Pinpoint the cell where the given text exists, returning its [X, Y] midpoint coordinate. 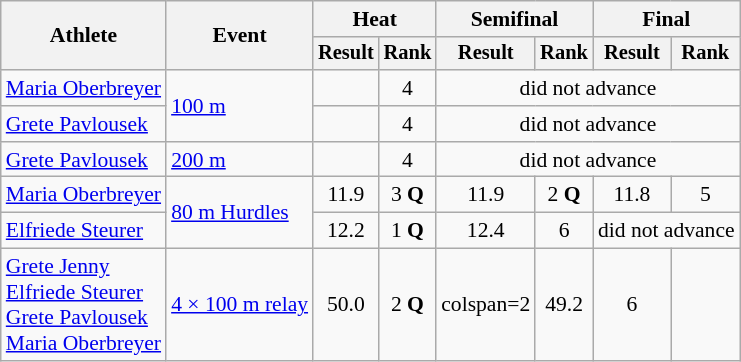
3 Q [408, 195]
12.2 [346, 231]
11.8 [632, 195]
1 Q [408, 231]
4 × 100 m relay [240, 305]
Final [666, 19]
Event [240, 36]
12.4 [486, 231]
Elfriede Steurer [84, 231]
5 [706, 195]
100 m [240, 106]
49.2 [564, 305]
200 m [240, 160]
Semifinal [514, 19]
Athlete [84, 36]
Grete JennyElfriede SteurerGrete PavlousekMaria Oberbreyer [84, 305]
50.0 [346, 305]
80 m Hurdles [240, 212]
Heat [374, 19]
colspan=2 [486, 305]
